Locate the cell with the specified text and output its [x, y] center coordinate. 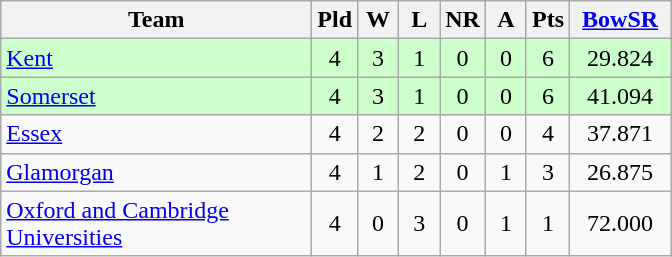
Essex [156, 134]
Pld [335, 20]
72.000 [620, 224]
Kent [156, 58]
Pts [548, 20]
29.824 [620, 58]
Oxford and Cambridge Universities [156, 224]
L [420, 20]
Glamorgan [156, 172]
W [378, 20]
BowSR [620, 20]
NR [463, 20]
41.094 [620, 96]
A [506, 20]
37.871 [620, 134]
Team [156, 20]
Somerset [156, 96]
26.875 [620, 172]
